Return the [X, Y] coordinate for the center point of the cell that contains the specified text.  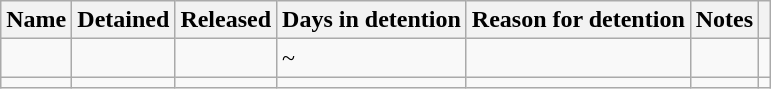
Released [226, 20]
Reason for detention [578, 20]
Detained [124, 20]
~ [372, 58]
Name [36, 20]
Days in detention [372, 20]
Notes [724, 20]
